Return the [X, Y] coordinate for the center point of the cell that contains the specified text.  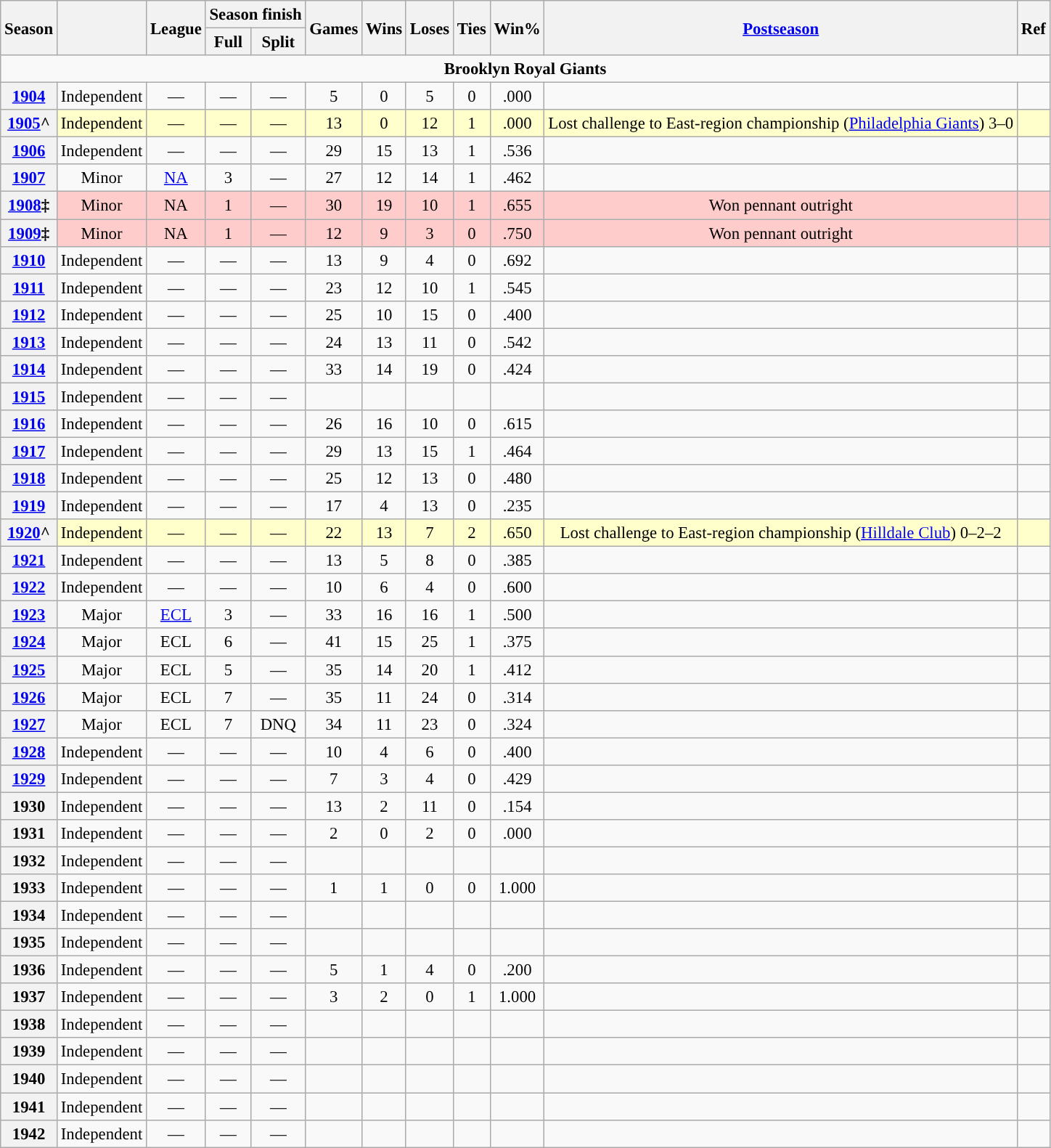
.314 [517, 697]
Wins [385, 28]
1919 [29, 506]
Season finish [255, 15]
1907 [29, 178]
Lost challenge to East-region championship (Philadelphia Giants) 3–0 [781, 123]
1929 [29, 779]
.385 [517, 561]
1937 [29, 997]
1926 [29, 697]
1938 [29, 1025]
1934 [29, 916]
1932 [29, 860]
1940 [29, 1079]
.615 [517, 424]
1925 [29, 669]
.235 [517, 506]
Brooklyn Royal Giants [525, 69]
1915 [29, 396]
.429 [517, 779]
.154 [517, 806]
.200 [517, 970]
34 [334, 724]
22 [334, 533]
League [176, 28]
1912 [29, 314]
1924 [29, 643]
1909‡ [29, 233]
.750 [517, 233]
Ref [1034, 28]
.464 [517, 451]
1921 [29, 561]
17 [334, 506]
1904 [29, 97]
.545 [517, 288]
.480 [517, 479]
Split [279, 42]
.500 [517, 615]
1923 [29, 615]
.542 [517, 342]
Full [228, 42]
.600 [517, 587]
1917 [29, 451]
1910 [29, 260]
1931 [29, 834]
1941 [29, 1107]
.650 [517, 533]
.324 [517, 724]
1908‡ [29, 205]
1918 [29, 479]
1942 [29, 1133]
1911 [29, 288]
1920^ [29, 533]
1935 [29, 943]
Win% [517, 28]
1930 [29, 806]
27 [334, 178]
1928 [29, 752]
20 [430, 669]
Lost challenge to East-region championship (Hilldale Club) 0–2–2 [781, 533]
1939 [29, 1052]
26 [334, 424]
1916 [29, 424]
1927 [29, 724]
1922 [29, 587]
Loses [430, 28]
30 [334, 205]
.692 [517, 260]
.424 [517, 370]
8 [430, 561]
1906 [29, 151]
Postseason [781, 28]
Ties [472, 28]
.412 [517, 669]
.462 [517, 178]
1933 [29, 888]
.375 [517, 643]
Season [29, 28]
1905^ [29, 123]
.536 [517, 151]
1914 [29, 370]
1913 [29, 342]
1936 [29, 970]
.655 [517, 205]
DNQ [279, 724]
41 [334, 643]
Games [334, 28]
